Output the (x, y) coordinate of the center of the cell containing the given text.  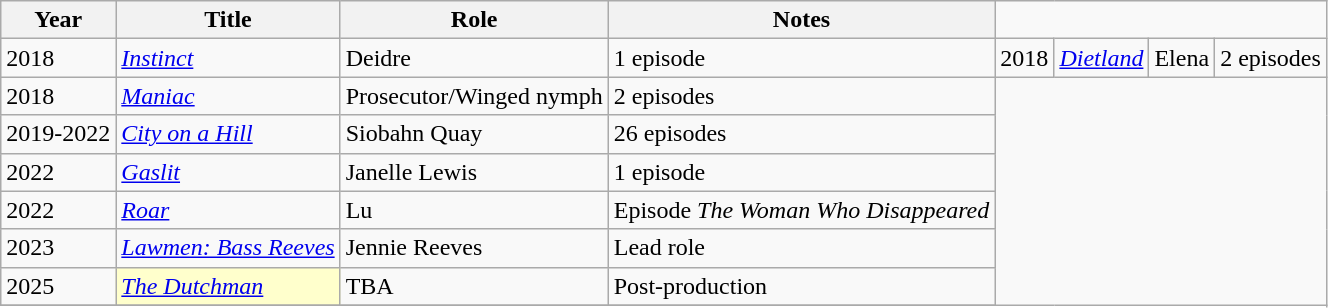
Siobahn Quay (474, 134)
Prosecutor/Winged nymph (474, 96)
Instinct (228, 58)
Lead role (802, 248)
The Dutchman (228, 286)
2025 (58, 286)
Janelle Lewis (474, 172)
2019-2022 (58, 134)
Notes (802, 20)
Lawmen: Bass Reeves (228, 248)
26 episodes (802, 134)
Lu (474, 210)
Gaslit (228, 172)
Role (474, 20)
City on a Hill (228, 134)
Maniac (228, 96)
Jennie Reeves (474, 248)
Title (228, 20)
Post-production (802, 286)
Year (58, 20)
Roar (228, 210)
Episode The Woman Who Disappeared (802, 210)
2023 (58, 248)
Elena (1182, 58)
Deidre (474, 58)
TBA (474, 286)
Dietland (1102, 58)
